Provide the (x, y) coordinate of the cell's center where the given text is located.  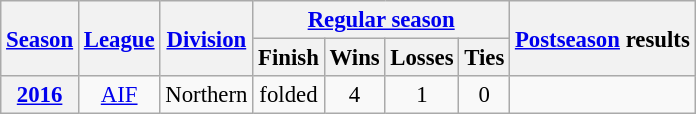
Postseason results (603, 38)
League (118, 38)
2016 (40, 95)
Season (40, 38)
4 (354, 95)
Losses (422, 58)
1 (422, 95)
Division (206, 38)
Northern (206, 95)
AIF (118, 95)
Wins (354, 58)
folded (288, 95)
Finish (288, 58)
Ties (484, 58)
0 (484, 95)
Regular season (382, 20)
